From the cell containing the given text, extract its center point as [X, Y] coordinate. 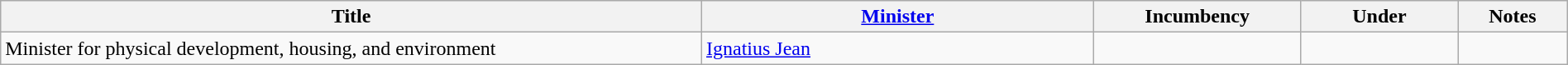
Under [1379, 17]
Ignatius Jean [898, 48]
Title [351, 17]
Minister [898, 17]
Notes [1513, 17]
Minister for physical development, housing, and environment [351, 48]
Incumbency [1198, 17]
